Search for the cell housing the specified text and yield its [x, y] center coordinate. 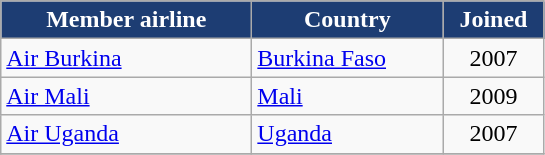
Mali [348, 96]
Member airline [126, 20]
Burkina Faso [348, 58]
Country [348, 20]
Joined [494, 20]
Air Mali [126, 96]
2009 [494, 96]
Air Burkina [126, 58]
Uganda [348, 134]
Air Uganda [126, 134]
